Pinpoint the cell where the given text exists, returning its (x, y) midpoint coordinate. 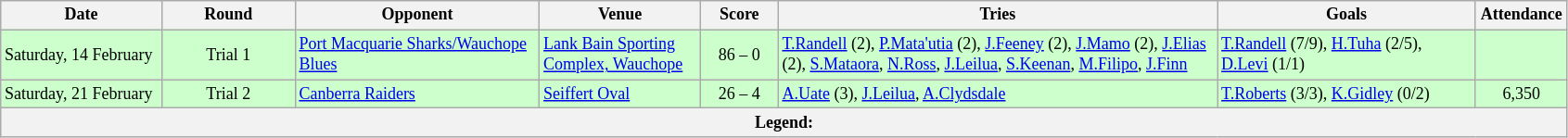
Round (228, 15)
Lank Bain Sporting Complex, Wauchope (620, 55)
T.Randell (2), P.Mata'utia (2), J.Feeney (2), J.Mamo (2), J.Elias (2), S.Mataora, N.Ross, J.Leilua, S.Keenan, M.Filipo, J.Finn (998, 55)
Trial 2 (228, 94)
Saturday, 21 February (82, 94)
T.Roberts (3/3), K.Gidley (0/2) (1346, 94)
Date (82, 15)
Legend: (784, 122)
86 – 0 (739, 55)
Attendance (1521, 15)
Goals (1346, 15)
Opponent (417, 15)
Venue (620, 15)
Seiffert Oval (620, 94)
Saturday, 14 February (82, 55)
Score (739, 15)
6,350 (1521, 94)
Trial 1 (228, 55)
A.Uate (3), J.Leilua, A.Clydsdale (998, 94)
Tries (998, 15)
Port Macquarie Sharks/Wauchope Blues (417, 55)
26 – 4 (739, 94)
Canberra Raiders (417, 94)
T.Randell (7/9), H.Tuha (2/5), D.Levi (1/1) (1346, 55)
